Scan for the cell matching the given text and deliver its (X, Y) coordinate at center. 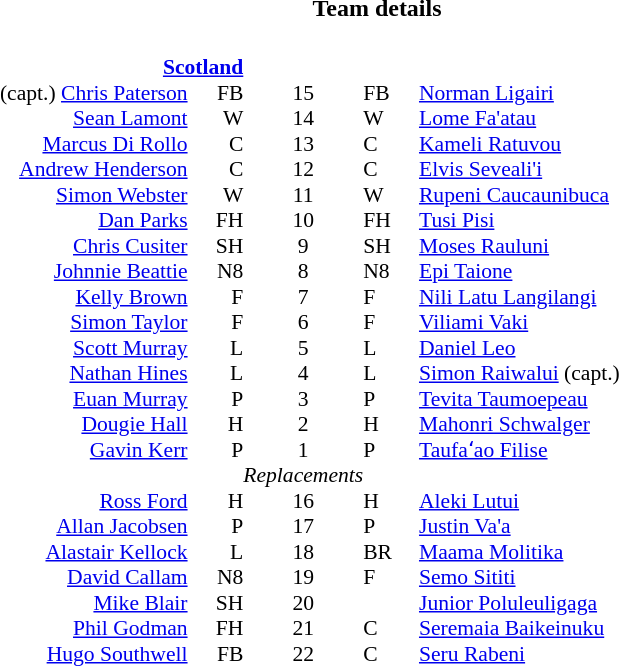
11 (303, 195)
13 (303, 144)
7 (303, 297)
6 (303, 323)
15 (303, 93)
4 (303, 373)
Replacements (303, 475)
8 (303, 271)
12 (303, 169)
14 (303, 119)
18 (303, 552)
9 (303, 246)
17 (303, 527)
1 (303, 450)
20 (303, 603)
2 (303, 425)
3 (303, 399)
21 (303, 629)
BR (391, 552)
16 (303, 501)
10 (303, 221)
5 (303, 348)
19 (303, 577)
